Output the [x, y] coordinate of the center of the cell containing the given text.  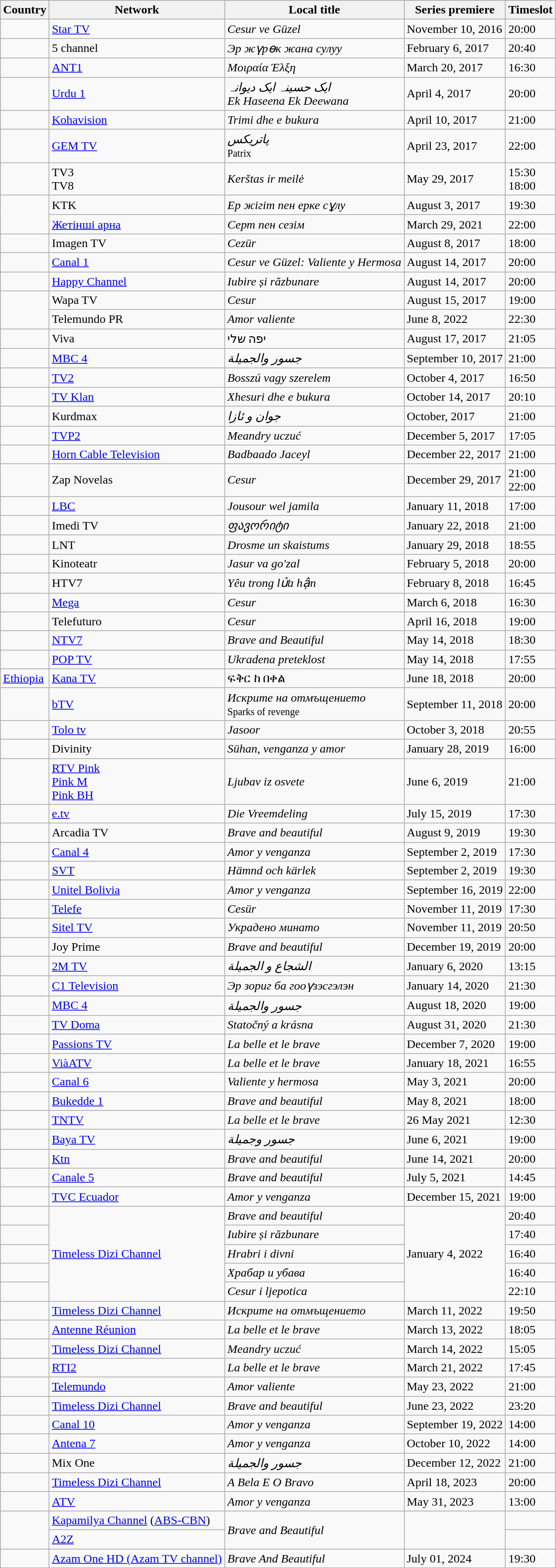
December 7, 2020 [455, 1044]
KTK [137, 205]
ایک حسینہ ایک دیوانہEk Haseena Ek Deewana [315, 94]
Passions TV [137, 1044]
Canale 5 [137, 1178]
April 10, 2017 [455, 120]
May 23, 2022 [455, 1386]
Canal 10 [137, 1425]
ANT1 [137, 67]
Cesür [315, 909]
January 29, 2018 [455, 544]
Country [25, 10]
Bosszú vagy szerelem [315, 378]
September 11, 2018 [455, 704]
ViàATV [137, 1063]
Ukradena preteklost [315, 659]
October 4, 2017 [455, 378]
July 15, 2019 [455, 814]
October 14, 2017 [455, 397]
April 4, 2017 [455, 94]
Cesur ve Güzel [315, 29]
Jasur va go'zal [315, 563]
21:05 [531, 339]
16:00 [531, 749]
20:10 [531, 397]
December 15, 2021 [455, 1197]
Badbaado Jaceyl [315, 455]
Ktn [137, 1159]
Μοιραία Έλξη [315, 67]
Canal 6 [137, 1082]
Искрите на отмъщението Sparks of revenge [315, 704]
Antena 7 [137, 1444]
July 5, 2021 [455, 1178]
Ljubav iz osvete [315, 782]
Kurdmax [137, 416]
ATV [137, 1501]
POP TV [137, 659]
23:20 [531, 1406]
Ethiopia [25, 678]
January 4, 2022 [455, 1254]
Wapa TV [137, 300]
Die Vreemdeling [315, 814]
Joy Prime [137, 947]
December 29, 2017 [455, 480]
17:05 [531, 436]
Canal 1 [137, 262]
پاتریکسPatrix [315, 146]
Серт пен сезім [315, 224]
20:50 [531, 928]
26 May 2021 [455, 1120]
LBC [137, 506]
NTV7 [137, 640]
Mega [137, 602]
Jasoor [315, 730]
September 16, 2019 [455, 890]
TV2 [137, 378]
جسور وجميلة [315, 1139]
April 18, 2023 [455, 1482]
17:45 [531, 1367]
17:00 [531, 506]
Trimi dhe e bukura [315, 120]
November 10, 2016 [455, 29]
June 6, 2021 [455, 1139]
December 12, 2022 [455, 1463]
18:30 [531, 640]
March 13, 2022 [455, 1329]
bTV [137, 704]
Bukedde 1 [137, 1101]
Kohavision [137, 120]
Эр жүрөк жана сулуу [315, 48]
19:50 [531, 1310]
January 14, 2020 [455, 986]
January 11, 2018 [455, 506]
September 10, 2017 [455, 358]
LNT [137, 544]
May 29, 2017 [455, 179]
Arcadia TV [137, 833]
TVC Ecuador [137, 1197]
13:00 [531, 1501]
January 18, 2021 [455, 1063]
Unitel Bolivia [137, 890]
2M TV [137, 966]
TNTV [137, 1120]
March 21, 2022 [455, 1367]
21:0022:00 [531, 480]
15:05 [531, 1348]
Telefe [137, 909]
August 15, 2017 [455, 300]
Telefuturo [137, 621]
August 31, 2020 [455, 1025]
Cesur ve Güzel: Valiente y Hermosa [315, 262]
C1 Television [137, 986]
August 8, 2017 [455, 243]
جوان و ئازا [315, 416]
16:50 [531, 378]
22:10 [531, 1292]
TV Doma [137, 1025]
RTI2 [137, 1367]
Drosme un skaistums [315, 544]
Ер жігіт пен ерке сұлу [315, 205]
August 3, 2017 [455, 205]
الشجاع و الجميلة [315, 966]
Kana TV [137, 678]
Zap Novelas [137, 480]
Kinoteatr [137, 563]
Kerštas ir meilė [315, 179]
A2Z [137, 1539]
Telemundo PR [137, 319]
12:30 [531, 1120]
Mix One [137, 1463]
May 31, 2023 [455, 1501]
July 01, 2024 [455, 1559]
16:45 [531, 583]
June 23, 2022 [455, 1406]
18:55 [531, 544]
Искрите на отмъщението [315, 1310]
22:30 [531, 319]
Kapamilya Channel (ABS-CBN) [137, 1520]
September 19, 2022 [455, 1425]
Jousour wel jamila [315, 506]
Sitel TV [137, 928]
יפה שלי [315, 339]
Local title [315, 10]
Happy Channel [137, 281]
Hrabri i divni [315, 1254]
Tolo tv [137, 730]
15:30 18:00 [531, 179]
ფავორიტი [315, 525]
March 20, 2017 [455, 67]
13:15 [531, 966]
18:05 [531, 1329]
Telemundo [137, 1386]
TVP2 [137, 436]
Жетінші арна [137, 224]
SVT [137, 871]
TV3 TV8 [137, 179]
March 11, 2022 [455, 1310]
TV Klan [137, 397]
May 3, 2021 [455, 1082]
Statočný a krásna [315, 1025]
June 8, 2022 [455, 319]
May 8, 2021 [455, 1101]
December 19, 2019 [455, 947]
February 8, 2018 [455, 583]
Hämnd och kärlek [315, 871]
14:45 [531, 1178]
June 14, 2021 [455, 1159]
Divinity [137, 749]
Xhesuri dhe e bukura [315, 397]
Horn Cable Television [137, 455]
Храбар и убава [315, 1273]
Brave And Beautiful [315, 1559]
January 22, 2018 [455, 525]
Network [137, 10]
Cezür [315, 243]
December 5, 2017 [455, 436]
Украдено минато [315, 928]
Cesur i ljepotica [315, 1292]
e.tv [137, 814]
June 6, 2019 [455, 782]
January 28, 2019 [455, 749]
Antenne Réunion [137, 1329]
5 channel [137, 48]
ፍቅር ከ በቀል [315, 678]
17:40 [531, 1235]
Sühan, venganza y amor [315, 749]
January 6, 2020 [455, 966]
March 29, 2021 [455, 224]
Viva [137, 339]
Эр зориг ба гооүзэсгэлэн [315, 986]
August 18, 2020 [455, 1006]
Canal 4 [137, 852]
December 22, 2017 [455, 455]
Series premiere [455, 10]
February 5, 2018 [455, 563]
RTV PinkPink MPink BH [137, 782]
17:55 [531, 659]
16:55 [531, 1063]
Imagen TV [137, 243]
August 9, 2019 [455, 833]
April 16, 2018 [455, 621]
Baya TV [137, 1139]
Valiente y hermosa [315, 1082]
October 3, 2018 [455, 730]
Urdu 1 [137, 94]
Timeslot [531, 10]
Yêu trong lửa hận [315, 583]
March 6, 2018 [455, 602]
October 10, 2022 [455, 1444]
April 23, 2017 [455, 146]
GEM TV [137, 146]
Star TV [137, 29]
August 17, 2017 [455, 339]
Imedi TV [137, 525]
20:55 [531, 730]
June 18, 2018 [455, 678]
March 14, 2022 [455, 1348]
HTV7 [137, 583]
Azam One HD (Azam TV channel) [137, 1559]
A Bela E O Bravo [315, 1482]
October, 2017 [455, 416]
February 6, 2017 [455, 48]
